Extract the (X, Y) coordinate from the center of the cell holding the provided text.  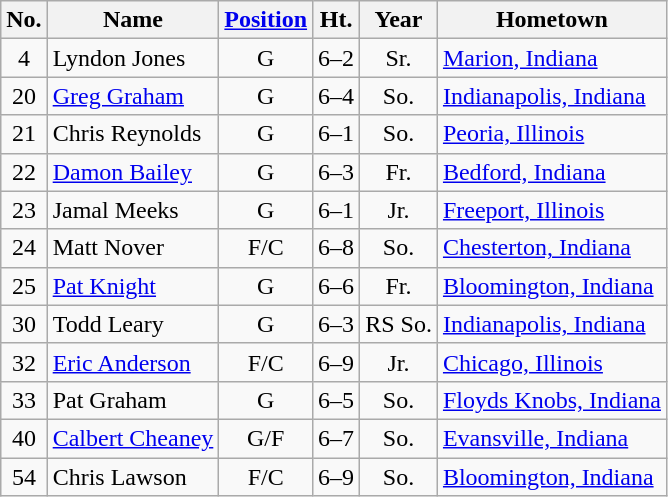
4 (24, 58)
Hometown (552, 20)
Todd Leary (133, 324)
Freeport, Illinois (552, 210)
RS So. (399, 324)
Bedford, Indiana (552, 172)
No. (24, 20)
Chesterton, Indiana (552, 248)
33 (24, 400)
20 (24, 96)
6–5 (336, 400)
Chicago, Illinois (552, 362)
Ht. (336, 20)
Lyndon Jones (133, 58)
Calbert Cheaney (133, 438)
Matt Nover (133, 248)
Sr. (399, 58)
Marion, Indiana (552, 58)
Pat Knight (133, 286)
Greg Graham (133, 96)
6–2 (336, 58)
Floyds Knobs, Indiana (552, 400)
25 (24, 286)
Evansville, Indiana (552, 438)
21 (24, 134)
6–7 (336, 438)
Chris Reynolds (133, 134)
6–4 (336, 96)
Chris Lawson (133, 477)
Position (266, 20)
Pat Graham (133, 400)
Eric Anderson (133, 362)
6–8 (336, 248)
Year (399, 20)
Jamal Meeks (133, 210)
G/F (266, 438)
30 (24, 324)
32 (24, 362)
Damon Bailey (133, 172)
6–6 (336, 286)
Name (133, 20)
24 (24, 248)
54 (24, 477)
Peoria, Illinois (552, 134)
23 (24, 210)
22 (24, 172)
40 (24, 438)
